Pinpoint the cell where the given text exists, returning its [X, Y] midpoint coordinate. 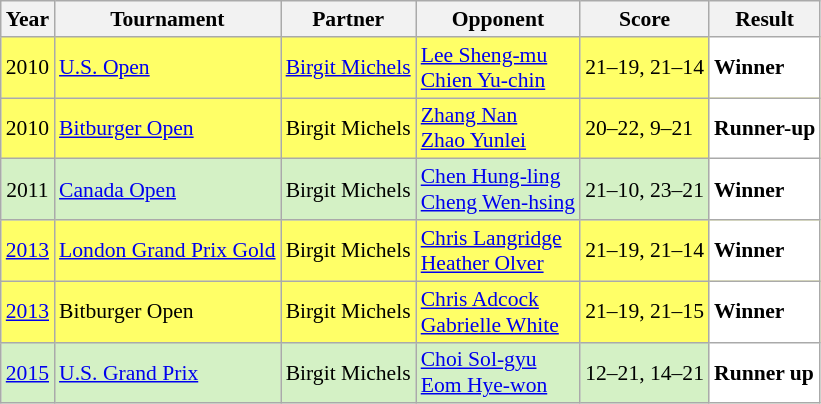
Year [28, 19]
U.S. Open [168, 68]
20–22, 9–21 [644, 128]
Opponent [498, 19]
Canada Open [168, 190]
Chris Adcock Gabrielle White [498, 312]
U.S. Grand Prix [168, 372]
Runner-up [764, 128]
Zhang Nan Zhao Yunlei [498, 128]
2015 [28, 372]
Tournament [168, 19]
12–21, 14–21 [644, 372]
Chen Hung-ling Cheng Wen-hsing [498, 190]
Score [644, 19]
Choi Sol-gyu Eom Hye-won [498, 372]
Partner [348, 19]
Result [764, 19]
Runner up [764, 372]
Lee Sheng-mu Chien Yu-chin [498, 68]
2011 [28, 190]
Chris Langridge Heather Olver [498, 250]
London Grand Prix Gold [168, 250]
21–10, 23–21 [644, 190]
21–19, 21–15 [644, 312]
